Determine the [x, y] coordinate at the center of the cell enclosing the given text.  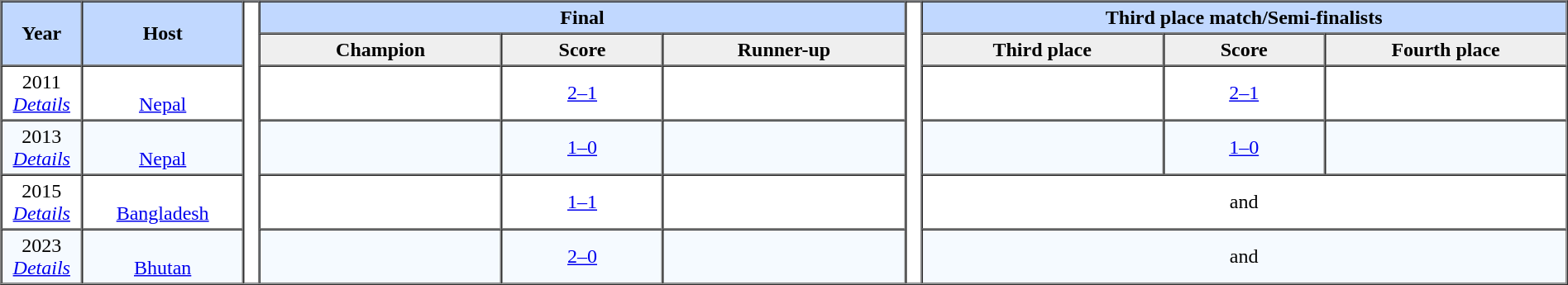
Third place [1042, 50]
Bhutan [162, 257]
Runner-up [784, 50]
Third place match/Semi-finalists [1244, 18]
2011Details [42, 93]
Host [162, 34]
Final [582, 18]
Champion [380, 50]
2015Details [42, 202]
2023Details [42, 257]
Year [42, 34]
2013Details [42, 148]
1–1 [582, 202]
Bangladesh [162, 202]
2–0 [582, 257]
Fourth place [1446, 50]
